Extract the (X, Y) coordinate from the center of the cell holding the provided text.  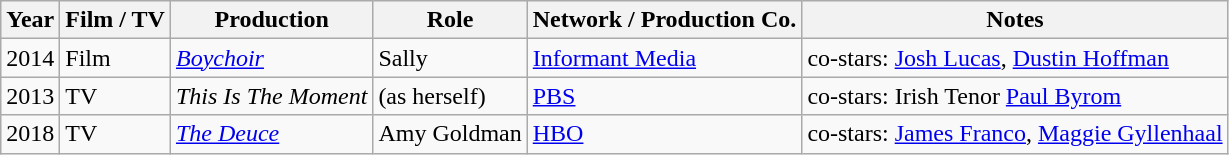
HBO (664, 134)
(as herself) (450, 96)
Role (450, 20)
Boychoir (271, 58)
co-stars: James Franco, Maggie Gyllenhaal (1015, 134)
The Deuce (271, 134)
Sally (450, 58)
co-stars: Josh Lucas, Dustin Hoffman (1015, 58)
Production (271, 20)
Informant Media (664, 58)
2013 (30, 96)
Year (30, 20)
2018 (30, 134)
This Is The Moment (271, 96)
Notes (1015, 20)
2014 (30, 58)
PBS (664, 96)
co-stars: Irish Tenor Paul Byrom (1015, 96)
Network / Production Co. (664, 20)
Film (116, 58)
Film / TV (116, 20)
Amy Goldman (450, 134)
